Return (X, Y) of the center of cell containing provided text 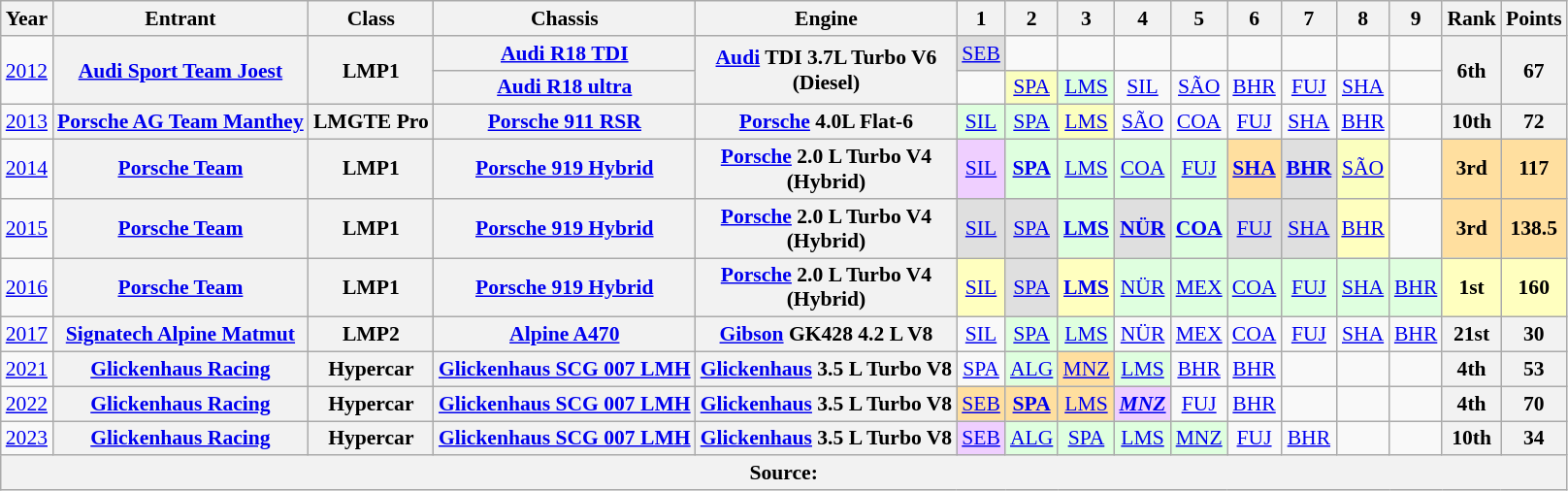
2012 (27, 70)
2023 (27, 439)
2013 (27, 122)
34 (1534, 439)
160 (1534, 287)
Chassis (565, 18)
72 (1534, 122)
1st (1471, 287)
Audi R18 TDI (565, 53)
2016 (27, 287)
Alpine A470 (565, 335)
Entrant (180, 18)
Audi R18 ultra (565, 87)
117 (1534, 169)
LMP2 (371, 335)
3 (1086, 18)
53 (1534, 370)
138.5 (1534, 229)
LMGTE Pro (371, 122)
2014 (27, 169)
4 (1143, 18)
2 (1031, 18)
1 (981, 18)
30 (1534, 335)
70 (1534, 404)
6 (1255, 18)
5 (1199, 18)
Porsche AG Team Manthey (180, 122)
Points (1534, 18)
Signatech Alpine Matmut (180, 335)
7 (1308, 18)
6th (1471, 70)
Source: (784, 474)
Audi TDI 3.7L Turbo V6 (Diesel) (827, 70)
2017 (27, 335)
8 (1362, 18)
9 (1417, 18)
Audi Sport Team Joest (180, 70)
2021 (27, 370)
Year (27, 18)
2015 (27, 229)
21st (1471, 335)
Porsche 4.0L Flat-6 (827, 122)
2022 (27, 404)
Class (371, 18)
Rank (1471, 18)
Gibson GK428 4.2 L V8 (827, 335)
Porsche 911 RSR (565, 122)
Engine (827, 18)
67 (1534, 70)
